Pinpoint the cell where the given text exists, returning its [x, y] midpoint coordinate. 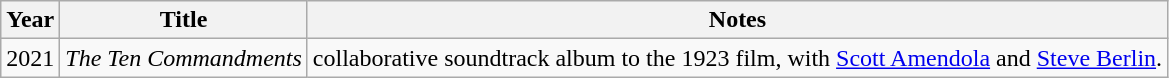
Year [30, 20]
Notes [737, 20]
Title [184, 20]
2021 [30, 58]
collaborative soundtrack album to the 1923 film, with Scott Amendola and Steve Berlin. [737, 58]
The Ten Commandments [184, 58]
